Determine the [x, y] coordinate at the center of the cell enclosing the given text.  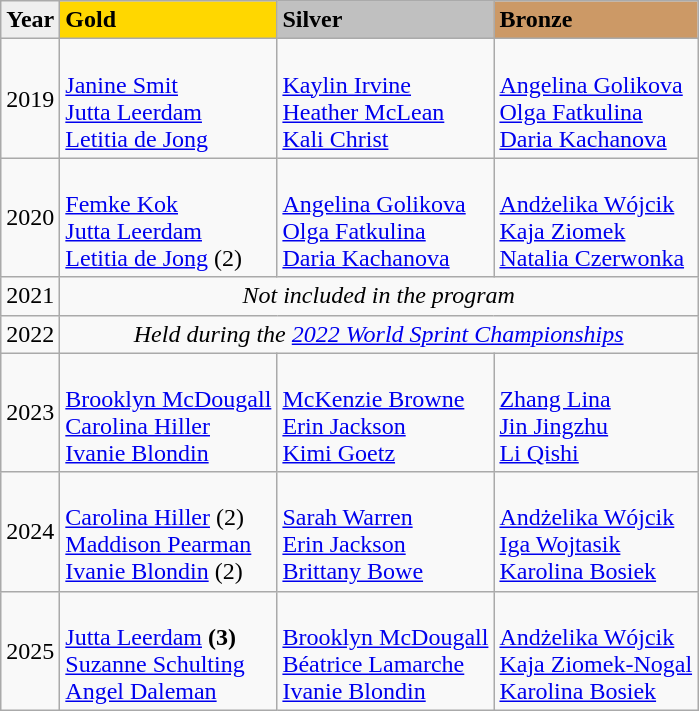
Brooklyn McDougall Carolina Hiller Ivanie Blondin [168, 412]
Andżelika Wójcik Iga Wojtasik Karolina Bosiek [596, 532]
Sarah Warren Erin Jackson Brittany Bowe [386, 532]
Silver [386, 20]
2019 [30, 98]
McKenzie Browne Erin Jackson Kimi Goetz [386, 412]
Brooklyn McDougall Béatrice Lamarche Ivanie Blondin [386, 650]
2022 [30, 334]
Held during the 2022 World Sprint Championships [379, 334]
2021 [30, 296]
Not included in the program [379, 296]
Year [30, 20]
2020 [30, 218]
2024 [30, 532]
Femke Kok Jutta Leerdam Letitia de Jong (2) [168, 218]
Carolina Hiller (2) Maddison Pearman Ivanie Blondin (2) [168, 532]
2025 [30, 650]
Gold [168, 20]
Andżelika Wójcik Kaja Ziomek-Nogal Karolina Bosiek [596, 650]
2023 [30, 412]
Andżelika Wójcik Kaja Ziomek Natalia Czerwonka [596, 218]
Bronze [596, 20]
Jutta Leerdam (3) Suzanne Schulting Angel Daleman [168, 650]
Kaylin Irvine Heather McLean Kali Christ [386, 98]
Zhang Lina Jin Jingzhu Li Qishi [596, 412]
Janine Smit Jutta Leerdam Letitia de Jong [168, 98]
